Return [X, Y] of the center of cell containing provided text 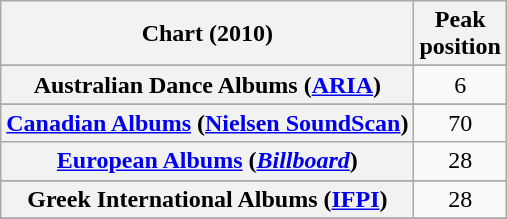
70 [460, 123]
Australian Dance Albums (ARIA) [208, 85]
Peakposition [460, 34]
Chart (2010) [208, 34]
Canadian Albums (Nielsen SoundScan) [208, 123]
6 [460, 85]
European Albums (Billboard) [208, 161]
Greek International Albums (IFPI) [208, 199]
